Provide the [x, y] coordinate of the cell's center where the given text is located.  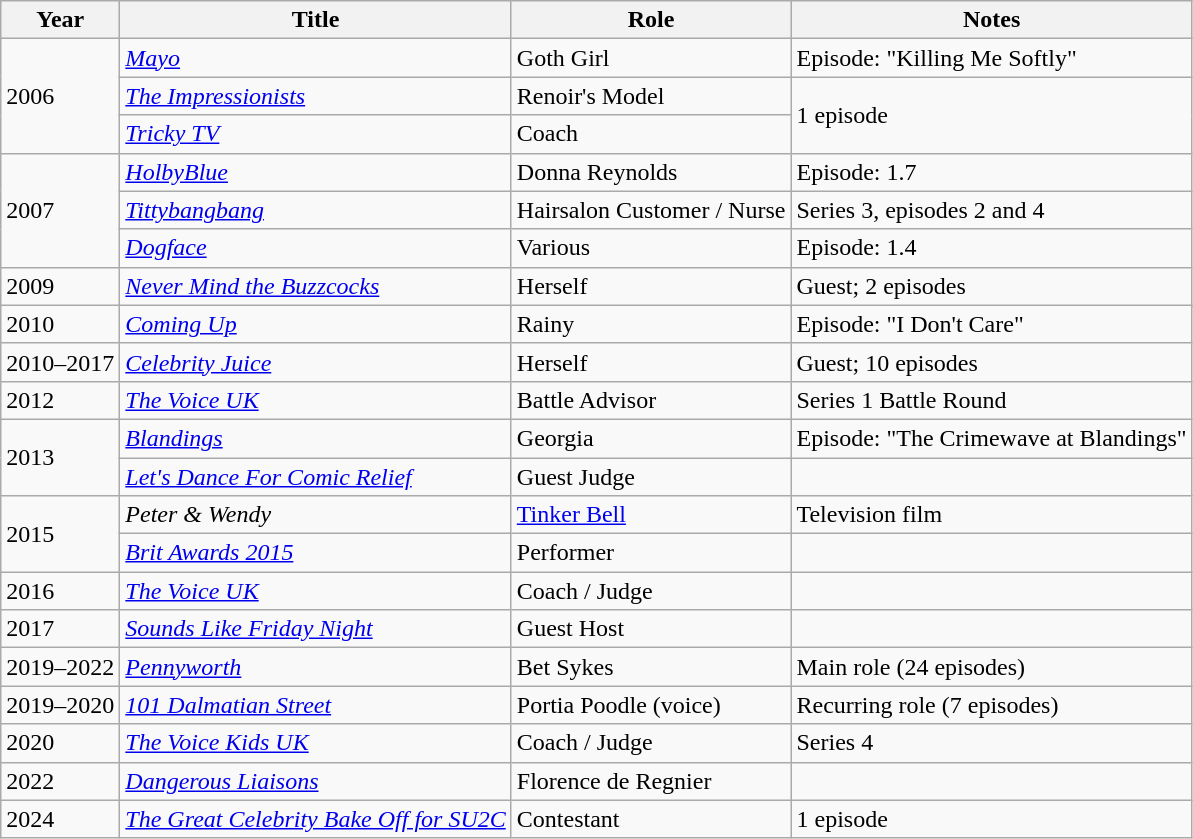
Florence de Regnier [651, 781]
Tinker Bell [651, 515]
Performer [651, 553]
2010 [60, 324]
Series 4 [992, 743]
Series 1 Battle Round [992, 400]
Episode: "Killing Me Softly" [992, 58]
The Impressionists [316, 96]
2020 [60, 743]
Celebrity Juice [316, 362]
Tittybangbang [316, 210]
HolbyBlue [316, 172]
Rainy [651, 324]
Television film [992, 515]
Dangerous Liaisons [316, 781]
2006 [60, 96]
Title [316, 20]
Peter & Wendy [316, 515]
2016 [60, 591]
Hairsalon Customer / Nurse [651, 210]
Bet Sykes [651, 667]
Coming Up [316, 324]
Never Mind the Buzzcocks [316, 286]
Let's Dance For Comic Relief [316, 477]
Sounds Like Friday Night [316, 629]
101 Dalmatian Street [316, 705]
Guest Judge [651, 477]
2015 [60, 534]
Various [651, 248]
2019–2022 [60, 667]
Georgia [651, 438]
Episode: 1.7 [992, 172]
Year [60, 20]
Role [651, 20]
2017 [60, 629]
2013 [60, 457]
Notes [992, 20]
Brit Awards 2015 [316, 553]
Blandings [316, 438]
Portia Poodle (voice) [651, 705]
2012 [60, 400]
2007 [60, 210]
Renoir's Model [651, 96]
Dogface [316, 248]
Donna Reynolds [651, 172]
2024 [60, 819]
Episode: "I Don't Care" [992, 324]
Pennyworth [316, 667]
2010–2017 [60, 362]
Guest; 2 episodes [992, 286]
Recurring role (7 episodes) [992, 705]
2019–2020 [60, 705]
Goth Girl [651, 58]
Guest Host [651, 629]
Mayo [316, 58]
2022 [60, 781]
Battle Advisor [651, 400]
Guest; 10 episodes [992, 362]
Main role (24 episodes) [992, 667]
Tricky TV [316, 134]
Episode: 1.4 [992, 248]
Contestant [651, 819]
2009 [60, 286]
Coach [651, 134]
Series 3, episodes 2 and 4 [992, 210]
The Voice Kids UK [316, 743]
Episode: "The Crimewave at Blandings" [992, 438]
The Great Celebrity Bake Off for SU2C [316, 819]
